Scan for the cell matching the given text and deliver its [X, Y] coordinate at center. 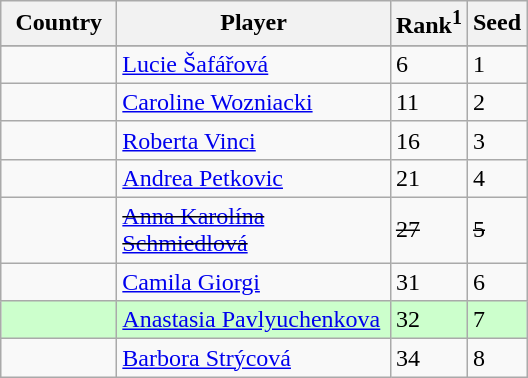
Caroline Wozniacki [254, 102]
Roberta Vinci [254, 140]
Anna Karolína Schmiedlová [254, 230]
11 [428, 102]
7 [496, 320]
32 [428, 320]
Camila Giorgi [254, 282]
Lucie Šafářová [254, 64]
Rank1 [428, 24]
Player [254, 24]
Andrea Petkovic [254, 178]
3 [496, 140]
1 [496, 64]
4 [496, 178]
Anastasia Pavlyuchenkova [254, 320]
8 [496, 358]
21 [428, 178]
31 [428, 282]
Country [59, 24]
Barbora Strýcová [254, 358]
34 [428, 358]
Seed [496, 24]
5 [496, 230]
2 [496, 102]
16 [428, 140]
27 [428, 230]
